Pinpoint the cell where the given text exists, returning its (X, Y) midpoint coordinate. 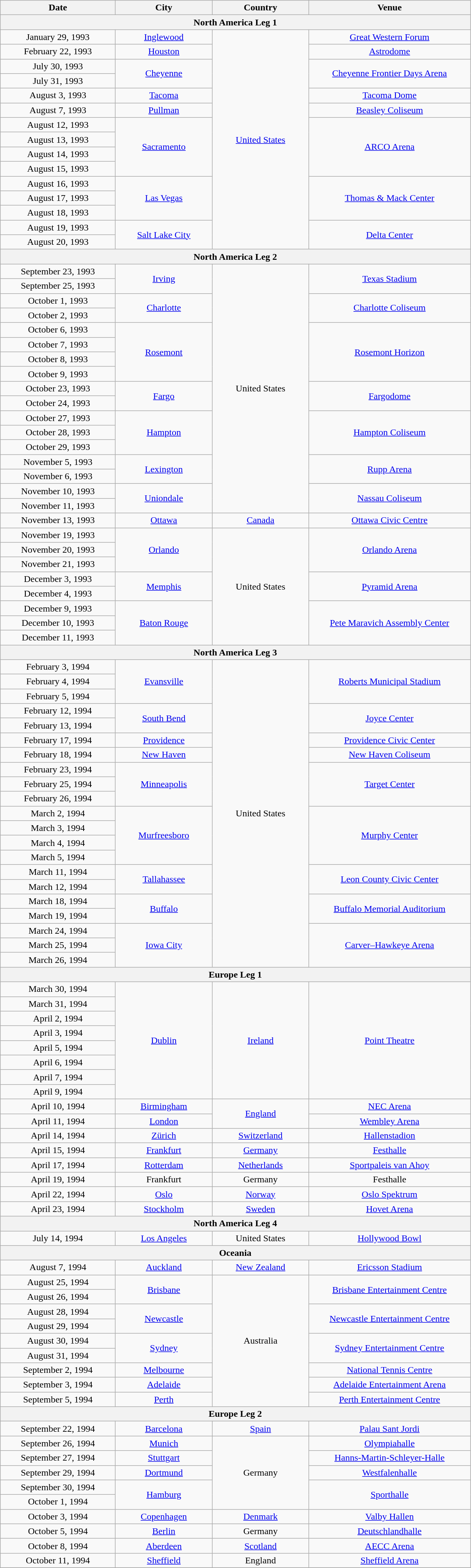
Lexington (164, 469)
Wembley Arena (390, 1121)
December 11, 1993 (58, 637)
North America Leg 3 (235, 652)
September 29, 1994 (58, 1473)
Iowa City (164, 945)
November 11, 1993 (58, 506)
October 29, 1993 (58, 447)
Fargodome (390, 396)
September 30, 1994 (58, 1487)
Ireland (260, 1040)
Palau Sant Jordi (390, 1429)
Ottawa (164, 520)
March 3, 1994 (58, 828)
Joyce Center (390, 718)
Sydney (164, 1348)
Spain (260, 1429)
September 27, 1994 (58, 1458)
Sheffield (164, 1560)
March 5, 1994 (58, 857)
October 3, 1994 (58, 1516)
March 19, 1994 (58, 916)
Oceania (235, 1253)
Brisbane (164, 1289)
ARCO Arena (390, 147)
March 12, 1994 (58, 886)
March 18, 1994 (58, 901)
Providence (164, 740)
Pullman (164, 110)
Adelaide Entertainment Arena (390, 1385)
Sweden (260, 1209)
August 28, 1994 (58, 1311)
New Zealand (260, 1267)
Great Western Forum (390, 37)
Cheyenne Frontier Days Arena (390, 74)
Leon County Civic Center (390, 879)
October 8, 1994 (58, 1546)
March 25, 1994 (58, 945)
July 31, 1993 (58, 81)
Perth Entertainment Centre (390, 1399)
April 17, 1994 (58, 1165)
New Haven Coliseum (390, 755)
Birmingham (164, 1106)
April 14, 1994 (58, 1136)
Delta Center (390, 235)
October 6, 1993 (58, 330)
Sacramento (164, 147)
August 7, 1994 (58, 1267)
Rosemont Horizon (390, 352)
Buffalo (164, 909)
South Bend (164, 718)
Nassau Coliseum (390, 498)
Switzerland (260, 1136)
Rupp Arena (390, 469)
Westfalenhalle (390, 1473)
August 25, 1994 (58, 1282)
July 30, 1993 (58, 66)
August 20, 1993 (58, 242)
New Haven (164, 755)
AECC Arena (390, 1546)
January 29, 1993 (58, 37)
NEC Arena (390, 1106)
Ottawa Civic Centre (390, 520)
Fargo (164, 396)
August 13, 1993 (58, 139)
August 16, 1993 (58, 184)
November 10, 1993 (58, 491)
Astrodome (390, 52)
October 23, 1993 (58, 388)
November 21, 1993 (58, 564)
Sydney Entertainment Centre (390, 1348)
Adelaide (164, 1385)
April 15, 1994 (58, 1150)
Tacoma Dome (390, 95)
September 3, 1994 (58, 1385)
Sporthalle (390, 1494)
September 5, 1994 (58, 1399)
February 3, 1994 (58, 667)
Deutschlandhalle (390, 1531)
August 12, 1993 (58, 125)
Minneapolis (164, 784)
March 24, 1994 (58, 931)
Irving (164, 279)
August 18, 1993 (58, 213)
August 31, 1994 (58, 1355)
Barcelona (164, 1429)
Rotterdam (164, 1165)
October 2, 1993 (58, 315)
London (164, 1121)
August 17, 1993 (58, 198)
Country (260, 8)
Point Theatre (390, 1040)
Dublin (164, 1040)
Roberts Municipal Stadium (390, 682)
Ericsson Stadium (390, 1267)
March 31, 1994 (58, 1004)
November 19, 1993 (58, 535)
North America Leg 4 (235, 1224)
April 19, 1994 (58, 1180)
Beasley Coliseum (390, 110)
Venue (390, 8)
Date (58, 8)
Brisbane Entertainment Centre (390, 1289)
Orlando (164, 550)
Houston (164, 52)
February 4, 1994 (58, 682)
Tacoma (164, 95)
August 7, 1993 (58, 110)
August 15, 1993 (58, 169)
February 13, 1994 (58, 725)
November 5, 1993 (58, 462)
August 14, 1993 (58, 154)
Carver–Hawkeye Arena (390, 945)
Pyramid Arena (390, 586)
Munich (164, 1443)
Aberdeen (164, 1546)
February 22, 1993 (58, 52)
August 30, 1994 (58, 1341)
November 13, 1993 (58, 520)
Stuttgart (164, 1458)
October 28, 1993 (58, 433)
Evansville (164, 682)
March 2, 1994 (58, 813)
Auckland (164, 1267)
October 1, 1993 (58, 301)
December 3, 1993 (58, 579)
Oslo (164, 1194)
Hollywood Bowl (390, 1238)
November 6, 1993 (58, 476)
Hampton (164, 432)
Hanns-Martin-Schleyer-Halle (390, 1458)
February 26, 1994 (58, 799)
Newcastle (164, 1319)
October 11, 1994 (58, 1560)
August 3, 1993 (58, 95)
Melbourne (164, 1370)
Buffalo Memorial Auditorium (390, 909)
Cheyenne (164, 74)
Europe Leg 2 (235, 1414)
Charlotte (164, 308)
Orlando Arena (390, 550)
Stockholm (164, 1209)
Scotland (260, 1546)
April 3, 1994 (58, 1033)
Providence Civic Center (390, 740)
August 29, 1994 (58, 1326)
October 9, 1993 (58, 374)
Hallenstadion (390, 1136)
Uniondale (164, 498)
February 18, 1994 (58, 755)
Hampton Coliseum (390, 432)
April 5, 1994 (58, 1048)
Los Angeles (164, 1238)
Las Vegas (164, 198)
September 25, 1993 (58, 286)
September 2, 1994 (58, 1370)
February 23, 1994 (58, 769)
April 22, 1994 (58, 1194)
Perth (164, 1399)
Sportpaleis van Ahoy (390, 1165)
Memphis (164, 586)
North America Leg 1 (235, 22)
Hamburg (164, 1494)
February 5, 1994 (58, 696)
National Tennis Centre (390, 1370)
March 26, 1994 (58, 960)
Hovet Arena (390, 1209)
Rosemont (164, 352)
Murfreesboro (164, 835)
City (164, 8)
February 17, 1994 (58, 740)
Berlin (164, 1531)
Copenhagen (164, 1516)
November 20, 1993 (58, 550)
July 14, 1994 (58, 1238)
August 19, 1993 (58, 227)
Target Center (390, 784)
Tallahassee (164, 879)
March 11, 1994 (58, 872)
Salt Lake City (164, 235)
February 12, 1994 (58, 711)
Dortmund (164, 1473)
Texas Stadium (390, 279)
Europe Leg 1 (235, 975)
Valby Hallen (390, 1516)
Canada (260, 520)
August 26, 1994 (58, 1297)
December 4, 1993 (58, 593)
October 7, 1993 (58, 344)
Netherlands (260, 1165)
Oslo Spektrum (390, 1194)
October 1, 1994 (58, 1502)
September 22, 1994 (58, 1429)
October 8, 1993 (58, 359)
Norway (260, 1194)
April 6, 1994 (58, 1062)
September 26, 1994 (58, 1443)
Murphy Center (390, 835)
September 23, 1993 (58, 271)
Denmark (260, 1516)
April 2, 1994 (58, 1018)
April 9, 1994 (58, 1092)
April 7, 1994 (58, 1077)
Charlotte Coliseum (390, 308)
March 4, 1994 (58, 843)
Newcastle Entertainment Centre (390, 1319)
December 9, 1993 (58, 608)
Olympiahalle (390, 1443)
Thomas & Mack Center (390, 198)
Inglewood (164, 37)
March 30, 1994 (58, 989)
April 23, 1994 (58, 1209)
Australia (260, 1341)
February 25, 1994 (58, 784)
October 5, 1994 (58, 1531)
Pete Maravich Assembly Center (390, 623)
Baton Rouge (164, 623)
April 11, 1994 (58, 1121)
Zürich (164, 1136)
North America Leg 2 (235, 257)
December 10, 1993 (58, 623)
October 24, 1993 (58, 403)
October 27, 1993 (58, 418)
Sheffield Arena (390, 1560)
April 10, 1994 (58, 1106)
